Search for the cell housing the specified text and yield its [x, y] center coordinate. 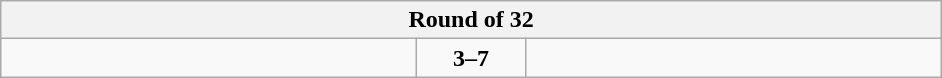
Round of 32 [472, 20]
3–7 [472, 58]
